Pinpoint the cell where the given text exists, returning its [x, y] midpoint coordinate. 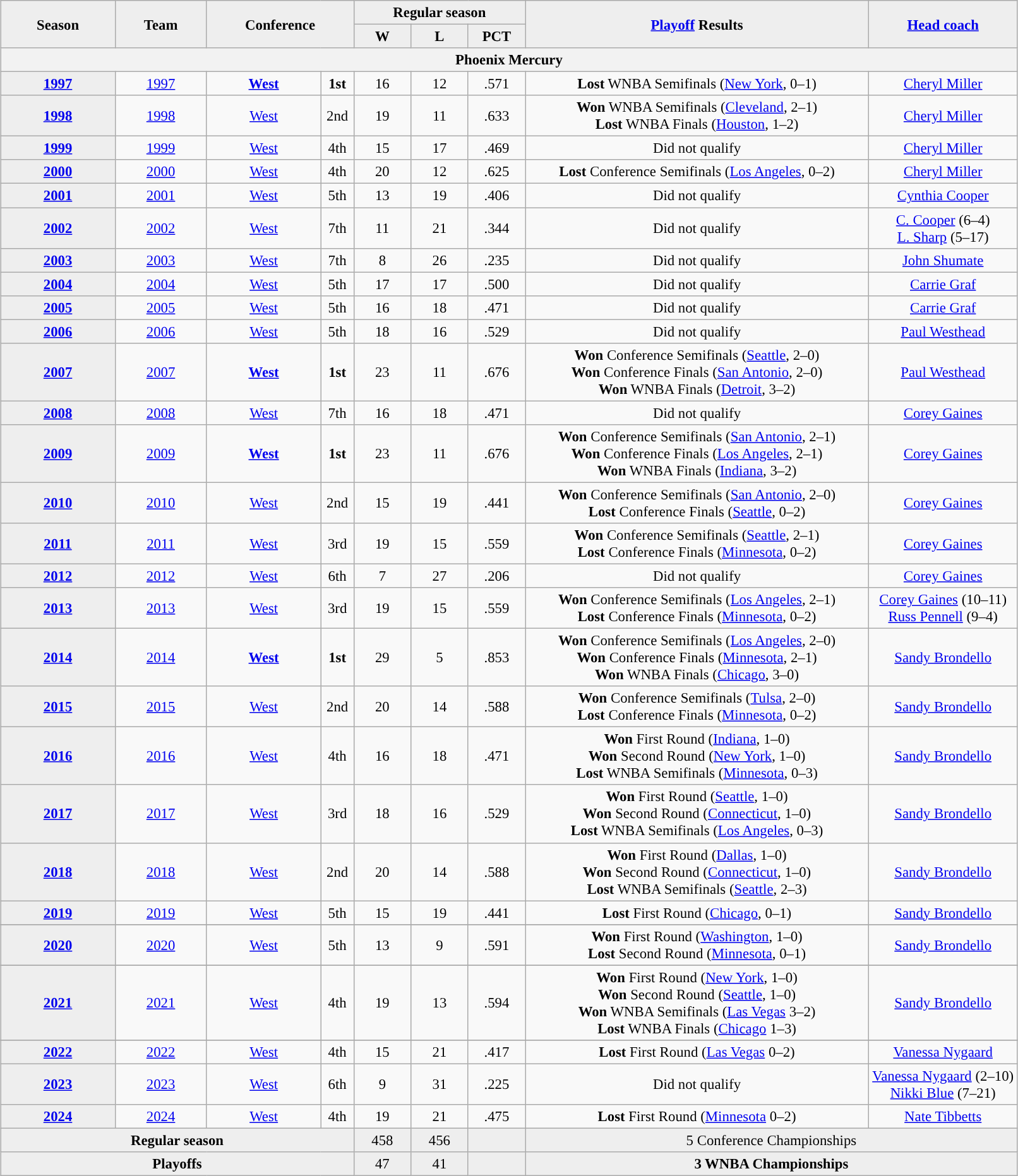
7 [383, 576]
26 [440, 260]
.633 [496, 116]
.344 [496, 229]
Won Conference Semifinals (Los Angeles, 2–1) Lost Conference Finals (Minnesota, 0–2) [697, 609]
Lost Conference Semifinals (Los Angeles, 0–2) [697, 172]
27 [440, 576]
.591 [496, 944]
Playoff Results [697, 24]
47 [383, 1164]
Won First Round (New York, 1–0)Won Second Round (Seattle, 1–0)Won WNBA Semifinals (Las Vegas 3–2)Lost WNBA Finals (Chicago 1–3) [697, 1002]
Head coach [943, 24]
Lost First Round (Chicago, 0–1) [697, 913]
5 [440, 658]
.594 [496, 1002]
Won First Round (Washington, 1–0) Lost Second Round (Minnesota, 0–1) [697, 944]
.500 [496, 284]
Vanessa Nygaard [943, 1052]
.475 [496, 1117]
.225 [496, 1084]
Won WNBA Semifinals (Cleveland, 2–1)Lost WNBA Finals (Houston, 1–2) [697, 116]
5 Conference Championships [772, 1140]
.235 [496, 260]
Phoenix Mercury [509, 60]
Cynthia Cooper [943, 196]
458 [383, 1140]
Won First Round (Dallas, 1–0) Won Second Round (Connecticut, 1–0) Lost WNBA Semifinals (Seattle, 2–3) [697, 872]
PCT [496, 37]
Won First Round (Indiana, 1–0) Won Second Round (New York, 1–0) Lost WNBA Semifinals (Minnesota, 0–3) [697, 756]
C. Cooper (6–4)L. Sharp (5–17) [943, 229]
Won Conference Semifinals (Seattle, 2–1) Lost Conference Finals (Minnesota, 0–2) [697, 544]
Lost WNBA Semifinals (New York, 0–1) [697, 84]
L [440, 37]
.469 [496, 148]
Team [160, 24]
.406 [496, 196]
Playoffs [177, 1164]
.571 [496, 84]
Nate Tibbetts [943, 1117]
Season [58, 24]
Won Conference Semifinals (San Antonio, 2–0) Lost Conference Finals (Seattle, 0–2) [697, 502]
Won Conference Semifinals (Tulsa, 2–0) Lost Conference Finals (Minnesota, 0–2) [697, 707]
31 [440, 1084]
.206 [496, 576]
Won First Round (Seattle, 1–0) Won Second Round (Connecticut, 1–0) Lost WNBA Semifinals (Los Angeles, 0–3) [697, 814]
.417 [496, 1052]
8 [383, 260]
Conference [280, 24]
41 [440, 1164]
Lost First Round (Las Vegas 0–2) [697, 1052]
3 WNBA Championships [772, 1164]
W [383, 37]
Lost First Round (Minnesota 0–2) [697, 1117]
29 [383, 658]
.625 [496, 172]
John Shumate [943, 260]
Corey Gaines (10–11) Russ Pennell (9–4) [943, 609]
Won Conference Semifinals (Los Angeles, 2–0) Won Conference Finals (Minnesota, 2–1) Won WNBA Finals (Chicago, 3–0) [697, 658]
.853 [496, 658]
Won Conference Semifinals (Seattle, 2–0)Won Conference Finals (San Antonio, 2–0)Won WNBA Finals (Detroit, 3–2) [697, 372]
Won Conference Semifinals (San Antonio, 2–1) Won Conference Finals (Los Angeles, 2–1) Won WNBA Finals (Indiana, 3–2) [697, 454]
456 [440, 1140]
Vanessa Nygaard (2–10)Nikki Blue (7–21) [943, 1084]
